Return the [x, y] coordinate for the center point of the cell that contains the specified text.  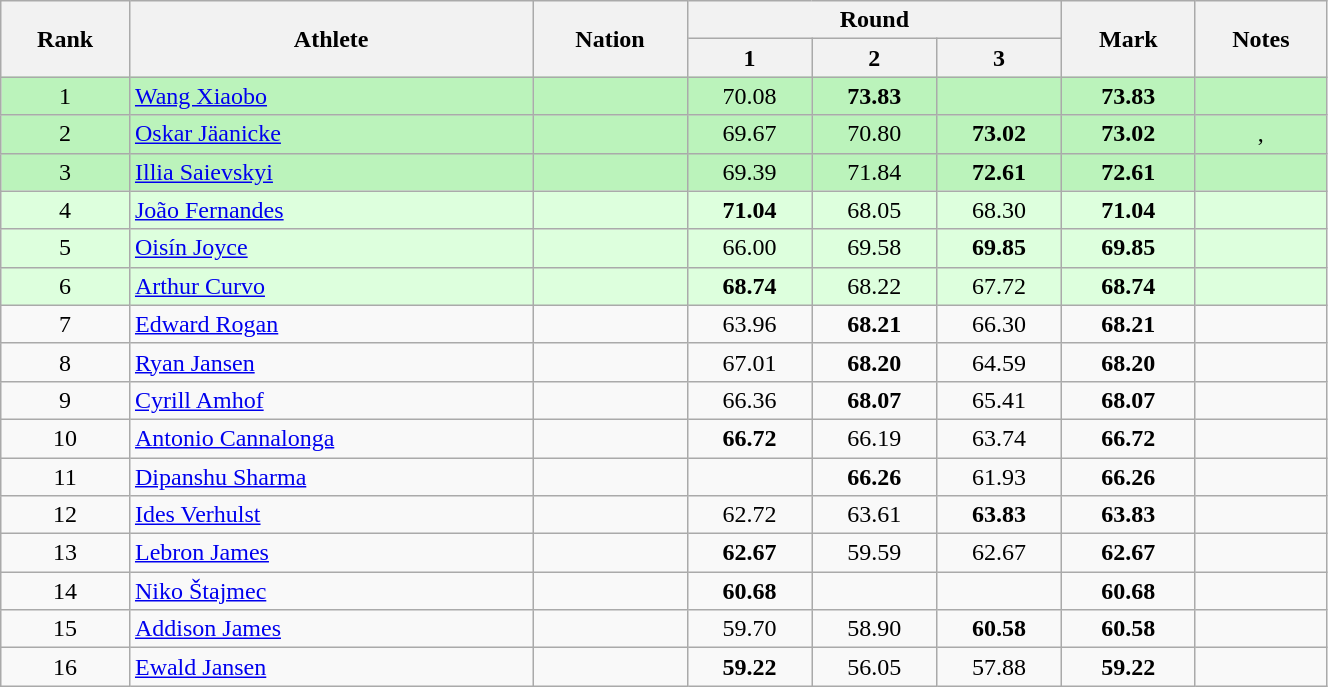
67.01 [750, 362]
Lebron James [330, 553]
68.22 [874, 286]
Athlete [330, 39]
64.59 [1000, 362]
Antonio Cannalonga [330, 438]
4 [66, 210]
65.41 [1000, 400]
Ryan Jansen [330, 362]
Illia Saievskyi [330, 172]
62.72 [750, 515]
66.30 [1000, 324]
57.88 [1000, 667]
63.61 [874, 515]
68.05 [874, 210]
Wang Xiaobo [330, 96]
Ides Verhulst [330, 515]
14 [66, 591]
Round [874, 20]
59.70 [750, 629]
Ewald Jansen [330, 667]
66.00 [750, 248]
16 [66, 667]
Arthur Curvo [330, 286]
Niko Štajmec [330, 591]
Edward Rogan [330, 324]
68.30 [1000, 210]
5 [66, 248]
Dipanshu Sharma [330, 477]
Notes [1260, 39]
Mark [1128, 39]
63.74 [1000, 438]
Cyrill Amhof [330, 400]
8 [66, 362]
63.96 [750, 324]
70.80 [874, 134]
66.19 [874, 438]
15 [66, 629]
66.36 [750, 400]
69.58 [874, 248]
Rank [66, 39]
59.59 [874, 553]
56.05 [874, 667]
13 [66, 553]
71.84 [874, 172]
69.39 [750, 172]
Oisín Joyce [330, 248]
67.72 [1000, 286]
10 [66, 438]
Oskar Jäanicke [330, 134]
9 [66, 400]
6 [66, 286]
12 [66, 515]
58.90 [874, 629]
69.67 [750, 134]
7 [66, 324]
Nation [610, 39]
Addison James [330, 629]
João Fernandes [330, 210]
, [1260, 134]
70.08 [750, 96]
11 [66, 477]
61.93 [1000, 477]
